Extract the (X, Y) coordinate from the center of the cell holding the provided text.  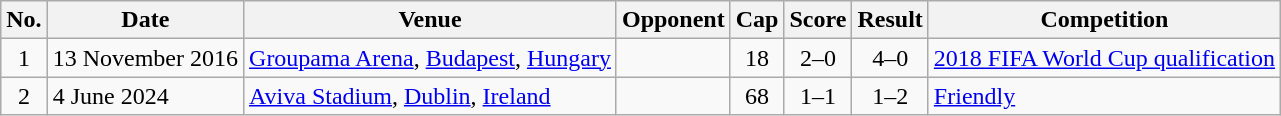
68 (757, 96)
Result (890, 20)
Opponent (673, 20)
2 (24, 96)
2018 FIFA World Cup qualification (1104, 58)
Friendly (1104, 96)
1–2 (890, 96)
Venue (430, 20)
Aviva Stadium, Dublin, Ireland (430, 96)
Score (818, 20)
2–0 (818, 58)
Date (145, 20)
Groupama Arena, Budapest, Hungary (430, 58)
Cap (757, 20)
4 June 2024 (145, 96)
1–1 (818, 96)
Competition (1104, 20)
No. (24, 20)
13 November 2016 (145, 58)
4–0 (890, 58)
1 (24, 58)
18 (757, 58)
